From the cell containing the given text, extract its center point as [X, Y] coordinate. 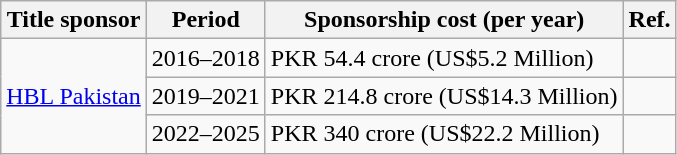
Sponsorship cost (per year) [444, 20]
PKR 214.8 crore (US$14.3 Million) [444, 96]
HBL Pakistan [74, 96]
Period [206, 20]
2022–2025 [206, 134]
PKR 340 crore (US$22.2 Million) [444, 134]
Ref. [650, 20]
PKR 54.4 crore (US$5.2 Million) [444, 58]
2016–2018 [206, 58]
2019–2021 [206, 96]
Title sponsor [74, 20]
